Identify which cell holds the provided text, then report its [X, Y] central coordinate. 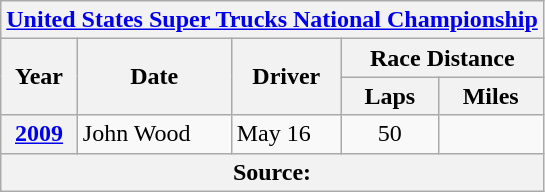
Driver [286, 77]
Race Distance [442, 58]
Source: [272, 172]
50 [390, 134]
2009 [40, 134]
Miles [490, 96]
United States Super Trucks National Championship [272, 20]
Year [40, 77]
May 16 [286, 134]
Date [154, 77]
Laps [390, 96]
John Wood [154, 134]
